Output the (X, Y) coordinate of the center of the cell containing the given text.  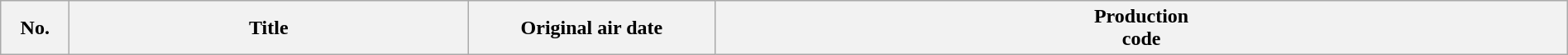
Original air date (592, 28)
Productioncode (1141, 28)
No. (35, 28)
Title (269, 28)
